Capture the cell that displays the provided text and extract its [x, y] central coordinate. 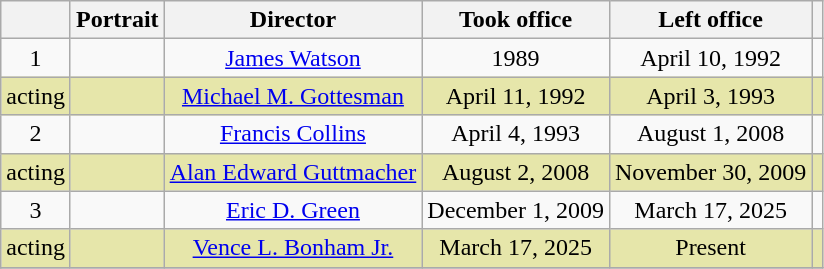
Portrait [117, 20]
2 [36, 134]
3 [36, 210]
Took office [516, 20]
Michael M. Gottesman [293, 96]
1989 [516, 58]
James Watson [293, 58]
April 11, 1992 [516, 96]
April 4, 1993 [516, 134]
August 1, 2008 [710, 134]
December 1, 2009 [516, 210]
Director [293, 20]
April 3, 1993 [710, 96]
April 10, 1992 [710, 58]
Present [710, 248]
November 30, 2009 [710, 172]
Francis Collins [293, 134]
Eric D. Green [293, 210]
Alan Edward Guttmacher [293, 172]
Vence L. Bonham Jr. [293, 248]
Left office [710, 20]
1 [36, 58]
August 2, 2008 [516, 172]
